Capture the cell that displays the provided text and extract its [X, Y] central coordinate. 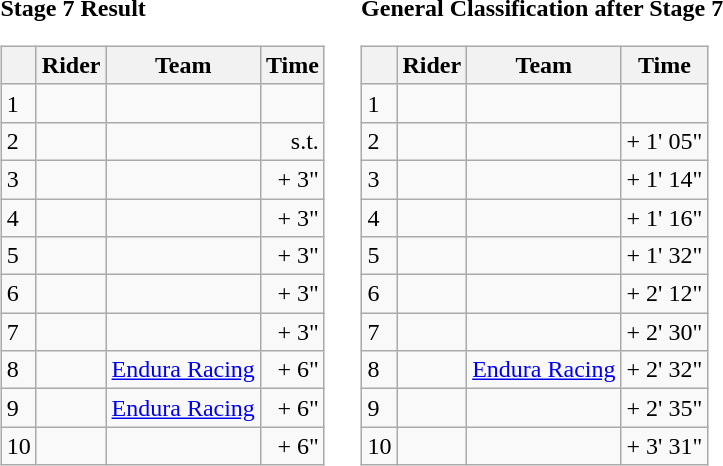
+ 1' 16" [664, 217]
s.t. [292, 141]
+ 2' 32" [664, 370]
+ 2' 35" [664, 408]
+ 1' 05" [664, 141]
+ 2' 30" [664, 332]
+ 3' 31" [664, 446]
+ 2' 12" [664, 294]
+ 1' 14" [664, 179]
+ 1' 32" [664, 256]
